Capture the cell that displays the provided text and extract its (X, Y) central coordinate. 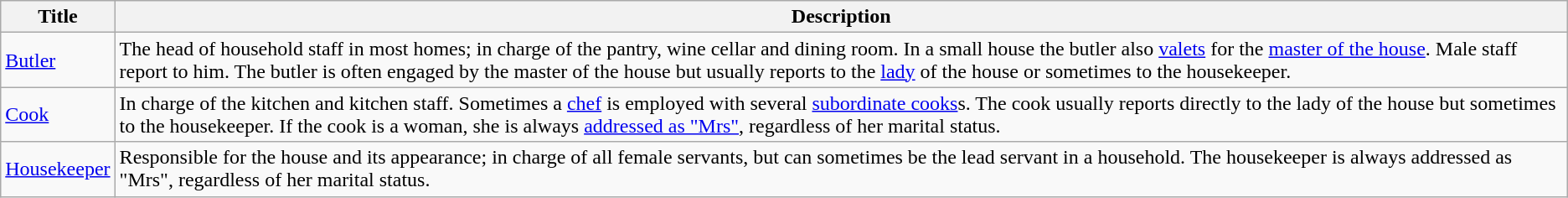
Title (58, 17)
Cook (58, 114)
Butler (58, 60)
Housekeeper (58, 169)
Description (841, 17)
